For the text-containing cell, return its midpoint in [X, Y] coordinate format. 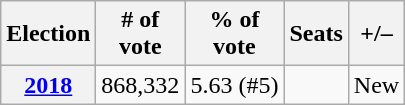
Election [48, 34]
+/– [376, 34]
New [376, 85]
Seats [316, 34]
2018 [48, 85]
5.63 (#5) [234, 85]
868,332 [140, 85]
# ofvote [140, 34]
% ofvote [234, 34]
